Scan for the cell matching the given text and deliver its [x, y] coordinate at center. 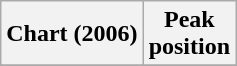
Chart (2006) [72, 34]
Peakposition [189, 34]
